Pinpoint the cell where the given text exists, returning its (X, Y) midpoint coordinate. 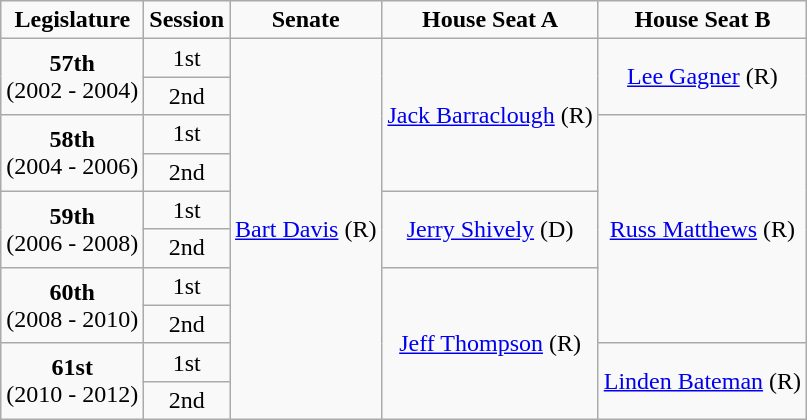
58th (2004 - 2006) (72, 153)
House Seat B (702, 20)
Jeff Thompson (R) (490, 343)
60th (2008 - 2010) (72, 305)
Russ Matthews (R) (702, 229)
57th (2002 - 2004) (72, 77)
Senate (306, 20)
Lee Gagner (R) (702, 77)
Legislature (72, 20)
Jack Barraclough (R) (490, 115)
Linden Bateman (R) (702, 381)
Session (187, 20)
Jerry Shively (D) (490, 229)
Bart Davis (R) (306, 230)
61st (2010 - 2012) (72, 381)
House Seat A (490, 20)
59th (2006 - 2008) (72, 229)
